Return [x, y] of the center of cell containing provided text 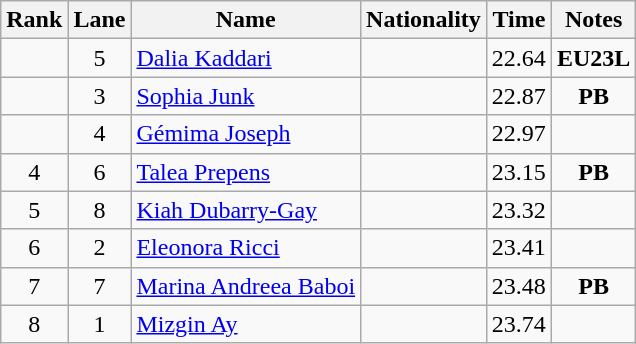
2 [100, 248]
Mizgin Ay [246, 324]
Talea Prepens [246, 172]
Name [246, 20]
23.32 [518, 210]
22.64 [518, 58]
22.87 [518, 96]
3 [100, 96]
Eleonora Ricci [246, 248]
22.97 [518, 134]
Gémima Joseph [246, 134]
Time [518, 20]
EU23L [593, 58]
1 [100, 324]
Rank [34, 20]
23.74 [518, 324]
Nationality [424, 20]
Sophia Junk [246, 96]
23.48 [518, 286]
Marina Andreea Baboi [246, 286]
23.41 [518, 248]
23.15 [518, 172]
Kiah Dubarry-Gay [246, 210]
Lane [100, 20]
Notes [593, 20]
Dalia Kaddari [246, 58]
